From the cell containing the given text, extract its center point as (x, y) coordinate. 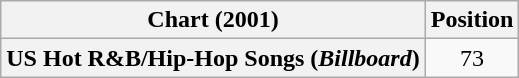
Position (472, 20)
73 (472, 58)
US Hot R&B/Hip-Hop Songs (Billboard) (213, 58)
Chart (2001) (213, 20)
